Determine the (X, Y) coordinate at the center of the cell enclosing the given text.  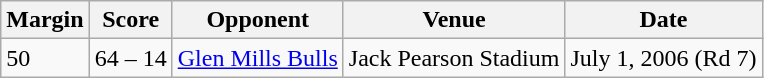
Score (130, 20)
Date (664, 20)
Margin (45, 20)
64 – 14 (130, 58)
50 (45, 58)
July 1, 2006 (Rd 7) (664, 58)
Venue (454, 20)
Jack Pearson Stadium (454, 58)
Glen Mills Bulls (258, 58)
Opponent (258, 20)
